Determine the (X, Y) coordinate at the center of the cell enclosing the given text.  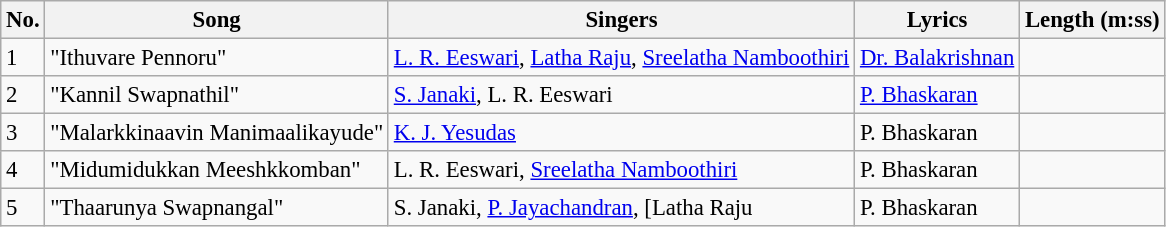
Length (m:ss) (1092, 20)
S. Janaki, L. R. Eeswari (621, 95)
Song (217, 20)
1 (23, 58)
2 (23, 95)
"Ithuvare Pennoru" (217, 58)
Lyrics (938, 20)
"Thaarunya Swapnangal" (217, 208)
"Malarkkinaavin Manimaalikayude" (217, 133)
L. R. Eeswari, Sreelatha Namboothiri (621, 170)
S. Janaki, P. Jayachandran, [Latha Raju (621, 208)
K. J. Yesudas (621, 133)
3 (23, 133)
L. R. Eeswari, Latha Raju, Sreelatha Namboothiri (621, 58)
"Kannil Swapnathil" (217, 95)
5 (23, 208)
"Midumidukkan Meeshkkomban" (217, 170)
Singers (621, 20)
4 (23, 170)
Dr. Balakrishnan (938, 58)
No. (23, 20)
